Return the (x, y) coordinate for the center point of the cell that contains the specified text.  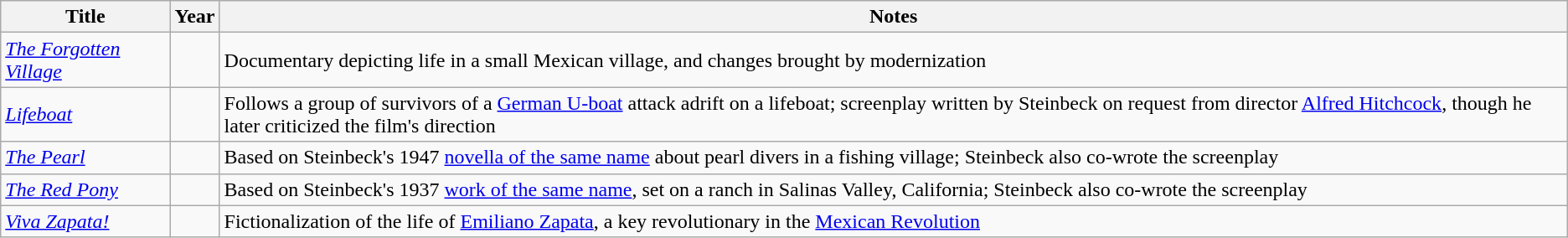
Fictionalization of the life of Emiliano Zapata, a key revolutionary in the Mexican Revolution (893, 221)
Year (194, 17)
The Pearl (85, 158)
The Forgotten Village (85, 60)
Lifeboat (85, 114)
Title (85, 17)
Based on Steinbeck's 1937 work of the same name, set on a ranch in Salinas Valley, California; Steinbeck also co-wrote the screenplay (893, 189)
Based on Steinbeck's 1947 novella of the same name about pearl divers in a fishing village; Steinbeck also co-wrote the screenplay (893, 158)
Notes (893, 17)
Documentary depicting life in a small Mexican village, and changes brought by modernization (893, 60)
The Red Pony (85, 189)
Viva Zapata! (85, 221)
